Detect which cell encompasses the target text, then output its (x, y) center coordinate. 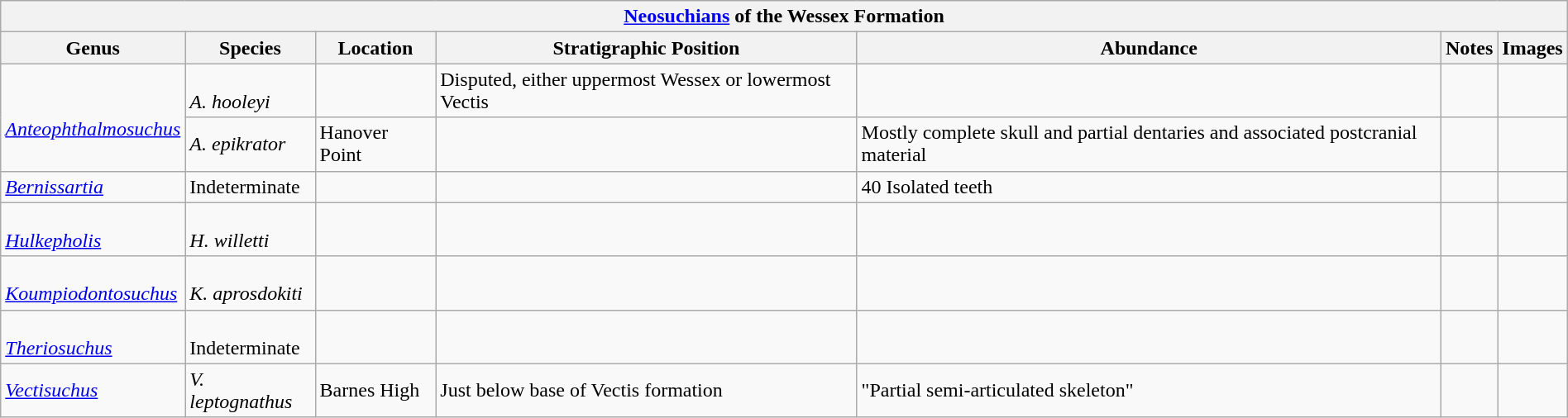
Vectisuchus (93, 390)
Mostly complete skull and partial dentaries and associated postcranial material (1149, 144)
Species (250, 48)
A. epikrator (250, 144)
Anteophthalmosuchus (93, 117)
Images (1532, 48)
Just below base of Vectis formation (647, 390)
Neosuchians of the Wessex Formation (784, 17)
Theriosuchus (93, 337)
Hulkepholis (93, 230)
Genus (93, 48)
H. willetti (250, 230)
Stratigraphic Position (647, 48)
"Partial semi-articulated skeleton" (1149, 390)
A. hooleyi (250, 91)
K. aprosdokiti (250, 283)
Hanover Point (375, 144)
V. leptognathus (250, 390)
Abundance (1149, 48)
Barnes High (375, 390)
Koumpiodontosuchus (93, 283)
Bernissartia (93, 187)
40 Isolated teeth (1149, 187)
Location (375, 48)
Notes (1469, 48)
Disputed, either uppermost Wessex or lowermost Vectis (647, 91)
